Return [X, Y] of the center of cell containing provided text 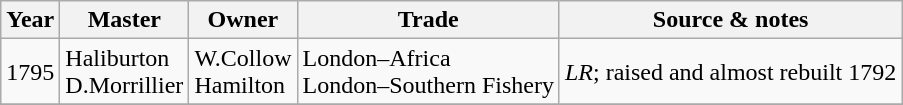
Owner [243, 20]
Master [124, 20]
London–AfricaLondon–Southern Fishery [428, 72]
Trade [428, 20]
HaliburtonD.Morrillier [124, 72]
1795 [30, 72]
LR; raised and almost rebuilt 1792 [730, 72]
W.CollowHamilton [243, 72]
Source & notes [730, 20]
Year [30, 20]
